Return the [X, Y] coordinate for the center point of the cell that contains the specified text.  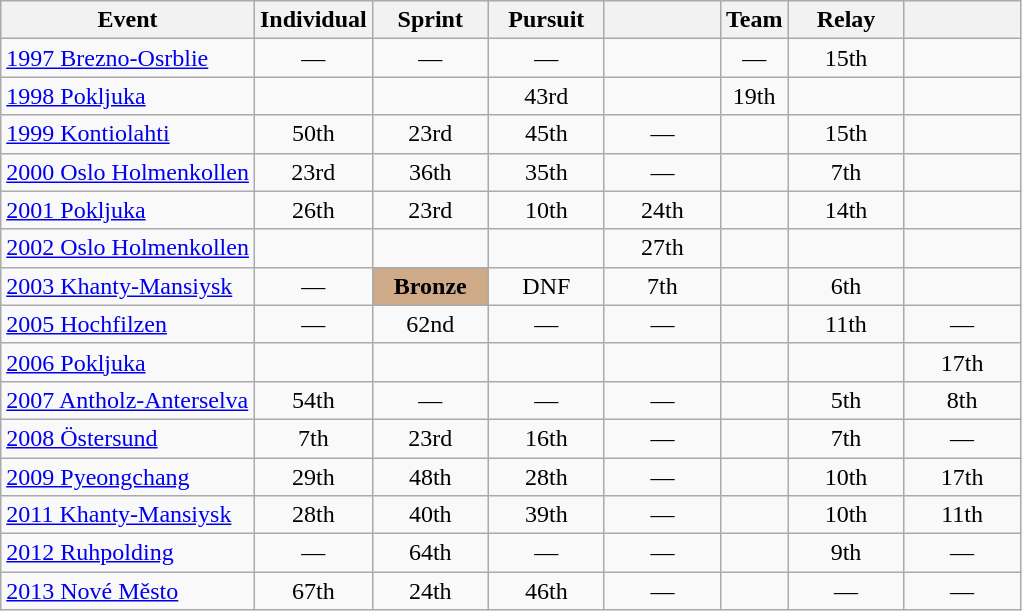
2002 Oslo Holmenkollen [128, 248]
2008 Östersund [128, 438]
2000 Oslo Holmenkollen [128, 172]
Relay [846, 20]
16th [546, 438]
Team [754, 20]
5th [846, 400]
2005 Hochfilzen [128, 324]
1999 Kontiolahti [128, 134]
14th [846, 210]
8th [962, 400]
46th [546, 591]
Event [128, 20]
36th [430, 172]
19th [754, 96]
2013 Nové Město [128, 591]
35th [546, 172]
Pursuit [546, 20]
6th [846, 286]
DNF [546, 286]
2007 Antholz-Anterselva [128, 400]
2012 Ruhpolding [128, 553]
2011 Khanty-Mansiysk [128, 515]
45th [546, 134]
39th [546, 515]
54th [313, 400]
1997 Brezno-Osrblie [128, 58]
27th [662, 248]
Sprint [430, 20]
43rd [546, 96]
Individual [313, 20]
29th [313, 477]
48th [430, 477]
2006 Pokljuka [128, 362]
26th [313, 210]
67th [313, 591]
1998 Pokljuka [128, 96]
2009 Pyeongchang [128, 477]
9th [846, 553]
62nd [430, 324]
50th [313, 134]
2003 Khanty-Mansiysk [128, 286]
Bronze [430, 286]
2001 Pokljuka [128, 210]
64th [430, 553]
40th [430, 515]
